Return the [X, Y] coordinate for the center point of the cell that contains the specified text.  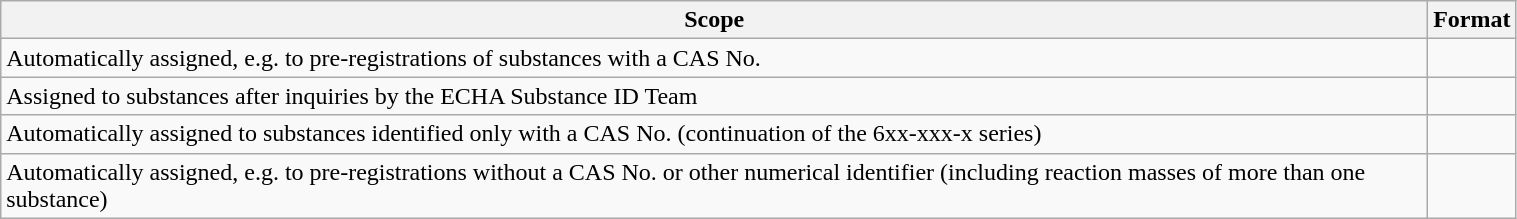
Format [1472, 20]
Scope [714, 20]
Automatically assigned to substances identified only with a CAS No. (continuation of the 6xx-xxx-x series) [714, 134]
Automatically assigned, e.g. to pre-registrations of substances with a CAS No. [714, 58]
Assigned to substances after inquiries by the ECHA Substance ID Team [714, 96]
